Search for the cell housing the specified text and yield its (X, Y) center coordinate. 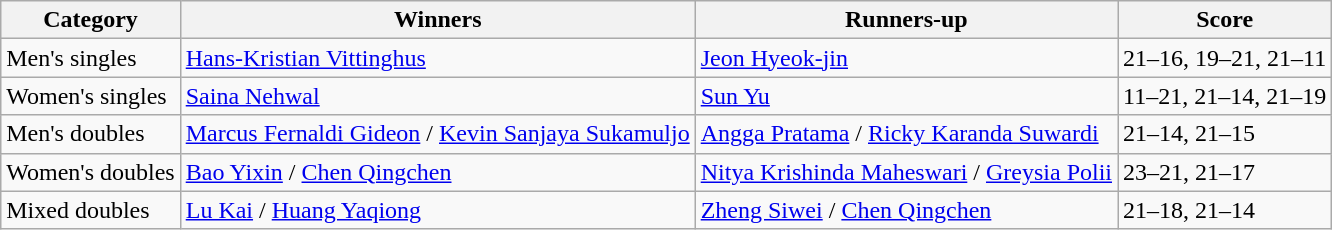
Category (90, 20)
Hans-Kristian Vittinghus (438, 58)
Angga Pratama / Ricky Karanda Suwardi (906, 134)
Score (1225, 20)
Men's singles (90, 58)
Sun Yu (906, 96)
11–21, 21–14, 21–19 (1225, 96)
Bao Yixin / Chen Qingchen (438, 172)
Women's doubles (90, 172)
Women's singles (90, 96)
Men's doubles (90, 134)
Winners (438, 20)
Mixed doubles (90, 210)
Nitya Krishinda Maheswari / Greysia Polii (906, 172)
Lu Kai / Huang Yaqiong (438, 210)
Runners-up (906, 20)
Saina Nehwal (438, 96)
21–16, 19–21, 21–11 (1225, 58)
Jeon Hyeok-jin (906, 58)
21–14, 21–15 (1225, 134)
Marcus Fernaldi Gideon / Kevin Sanjaya Sukamuljo (438, 134)
Zheng Siwei / Chen Qingchen (906, 210)
23–21, 21–17 (1225, 172)
21–18, 21–14 (1225, 210)
